Provide the [X, Y] coordinate of the cell's center where the given text is located.  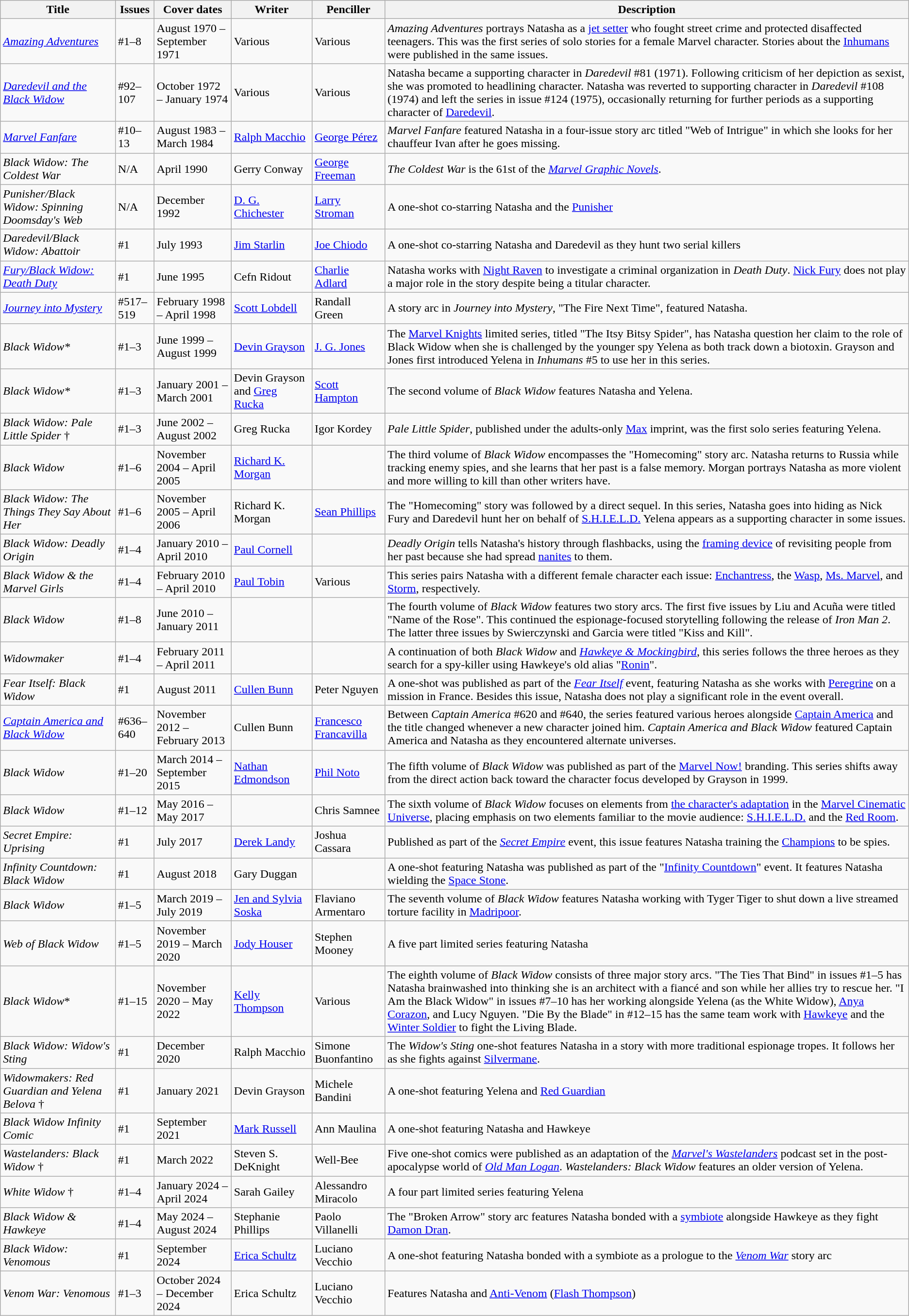
Cefn Ridout [271, 277]
D. G. Chichester [271, 207]
June 1995 [192, 277]
Black Widow: Venomous [58, 1255]
Punisher/Black Widow: Spinning Doomsday's Web [58, 207]
Mark Russell [271, 1129]
Cover dates [192, 10]
Michele Bandini [348, 1090]
Marvel Fanfare featured Natasha in a four-issue story arc titled "Web of Intrigue" in which she looks for her chauffeur Ivan after he goes missing. [647, 137]
May 2024 – August 2024 [192, 1223]
Sean Phillips [348, 512]
Gary Duggan [271, 874]
A story arc in Journey into Mystery, "The Fire Next Time", featured Natasha. [647, 308]
Black Widow: The Coldest War [58, 169]
Simone Buonfantino [348, 1052]
Wastelanders: Black Widow † [58, 1160]
Description [647, 10]
Phil Noto [348, 772]
Black Widow & Hawkeye [58, 1223]
A one-shot co-starring Natasha and the Punisher [647, 207]
Stephen Mooney [348, 943]
October 2024 – December 2024 [192, 1293]
#1–20 [135, 772]
September 2024 [192, 1255]
Steven S. DeKnight [271, 1160]
Igor Kordey [348, 429]
March 2014 – September 2015 [192, 772]
Devin Grayson and Greg Rucka [271, 391]
A one-shot featuring Yelena and Red Guardian [647, 1090]
The seventh volume of Black Widow features Natasha working with Tyger Tiger to shut down a live streamed torture facility in Madripoor. [647, 905]
Scott Lobdell [271, 308]
Randall Green [348, 308]
February 2011 – April 2011 [192, 658]
#1–12 [135, 811]
George Freeman [348, 169]
January 2001 – March 2001 [192, 391]
J. G. Jones [348, 346]
Web of Black Widow [58, 943]
Widowmakers: Red Guardian and Yelena Belova † [58, 1090]
Paul Cornell [271, 550]
Title [58, 10]
November 2005 – April 2006 [192, 512]
June 2002 – August 2002 [192, 429]
August 2018 [192, 874]
Joe Chiodo [348, 245]
July 1993 [192, 245]
Infinity Countdown: Black Widow [58, 874]
Secret Empire: Uprising [58, 842]
Jen and Sylvia Soska [271, 905]
Paolo Villanelli [348, 1223]
Captain America and Black Widow [58, 728]
White Widow † [58, 1192]
Fear Itself: Black Widow [58, 689]
#636–640 [135, 728]
A one-shot co-starring Natasha and Daredevil as they hunt two serial killers [647, 245]
Kelly Thompson [271, 1001]
Black Widow: Pale Little Spider † [58, 429]
The second volume of Black Widow features Natasha and Yelena. [647, 391]
George Pérez [348, 137]
#517–519 [135, 308]
November 2004 – April 2005 [192, 467]
Ann Maulina [348, 1129]
Penciller [348, 10]
Chris Samnee [348, 811]
Scott Hampton [348, 391]
Gerry Conway [271, 169]
Well-Bee [348, 1160]
January 2010 – April 2010 [192, 550]
January 2021 [192, 1090]
Black Widow Infinity Comic [58, 1129]
Derek Landy [271, 842]
Joshua Cassara [348, 842]
Flaviano Armentaro [348, 905]
March 2019 – July 2019 [192, 905]
Writer [271, 10]
Black Widow & the Marvel Girls [58, 582]
Daredevil/Black Widow: Abattoir [58, 245]
Greg Rucka [271, 429]
November 2012 – February 2013 [192, 728]
A five part limited series featuring Natasha [647, 943]
Marvel Fanfare [58, 137]
February 1998 – April 1998 [192, 308]
November 2020 – May 2022 [192, 1001]
The Widow's Sting one-shot features Natasha in a story with more traditional espionage tropes. It follows her as she fights against Silvermane. [647, 1052]
July 2017 [192, 842]
Issues [135, 10]
The Coldest War is the 61st of the Marvel Graphic Novels. [647, 169]
Black Widow: Deadly Origin [58, 550]
October 1972 – January 1974 [192, 92]
Charlie Adlard [348, 277]
August 1983 – March 1984 [192, 137]
Francesco Francavilla [348, 728]
Stephanie Phillips [271, 1223]
Journey into Mystery [58, 308]
June 1999 – August 1999 [192, 346]
September 2021 [192, 1129]
Sarah Gailey [271, 1192]
Widowmaker [58, 658]
May 2016 – May 2017 [192, 811]
Venom War: Venomous [58, 1293]
August 2011 [192, 689]
Amazing Adventures [58, 41]
Pale Little Spider, published under the adults-only Max imprint, was the first solo series featuring Yelena. [647, 429]
Black Widow: Widow's Sting [58, 1052]
#92–107 [135, 92]
Black Widow: The Things They Say About Her [58, 512]
Alessandro Miracolo [348, 1192]
A one-shot featuring Natasha bonded with a symbiote as a prologue to the Venom War story arc [647, 1255]
March 2022 [192, 1160]
April 1990 [192, 169]
November 2019 – March 2020 [192, 943]
Paul Tobin [271, 582]
Features Natasha and Anti-Venom (Flash Thompson) [647, 1293]
December 1992 [192, 207]
February 2010 – April 2010 [192, 582]
Jody Houser [271, 943]
#10–13 [135, 137]
A one-shot featuring Natasha was published as part of the "Infinity Countdown" event. It features Natasha wielding the Space Stone. [647, 874]
Fury/Black Widow: Death Duty [58, 277]
#1–15 [135, 1001]
Jim Starlin [271, 245]
June 2010 – January 2011 [192, 620]
The "Broken Arrow" story arc features Natasha bonded with a symbiote alongside Hawkeye as they fight Damon Dran. [647, 1223]
December 2020 [192, 1052]
January 2024 – April 2024 [192, 1192]
This series pairs Natasha with a different female character each issue: Enchantress, the Wasp, Ms. Marvel, and Storm, respectively. [647, 582]
August 1970 – September 1971 [192, 41]
Daredevil and the Black Widow [58, 92]
Nathan Edmondson [271, 772]
A one-shot featuring Natasha and Hawkeye [647, 1129]
A four part limited series featuring Yelena [647, 1192]
Peter Nguyen [348, 689]
Published as part of the Secret Empire event, this issue features Natasha training the Champions to be spies. [647, 842]
Larry Stroman [348, 207]
